Detect which cell encompasses the target text, then output its (x, y) center coordinate. 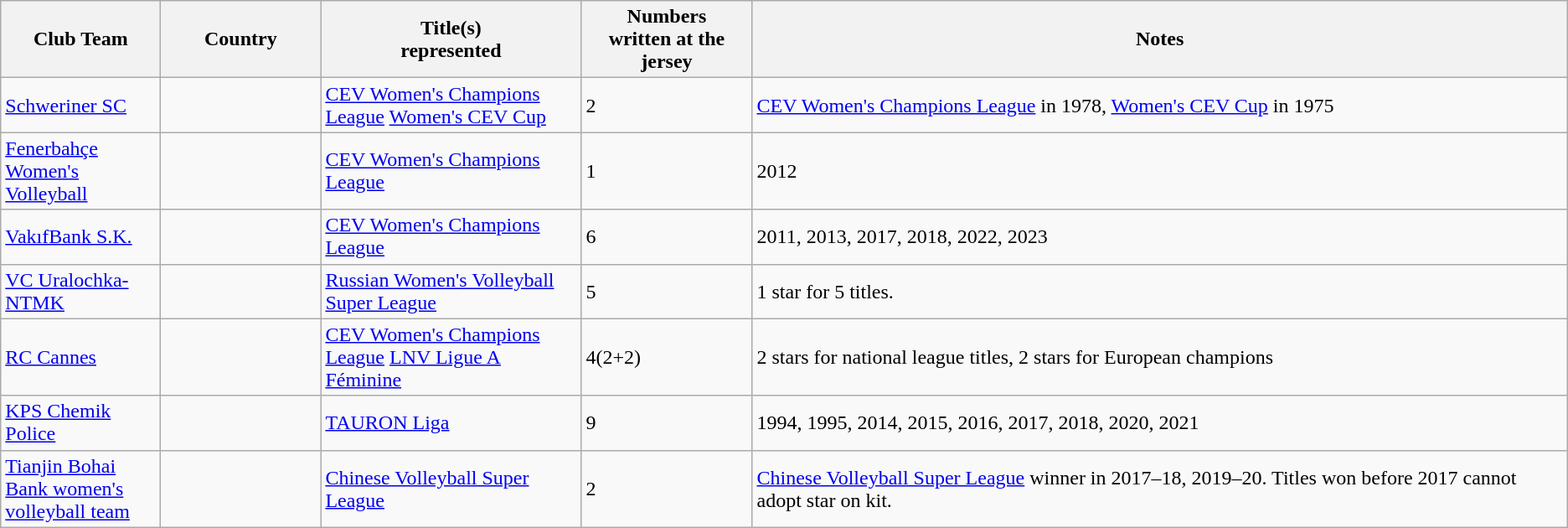
Schweriner SC (80, 106)
TAURON Liga (451, 422)
KPS Chemik Police (80, 422)
1 (667, 171)
VC Uralochka-NTMK (80, 292)
1994, 1995, 2014, 2015, 2016, 2017, 2018, 2020, 2021 (1159, 422)
VakıfBank S.K. (80, 236)
9 (667, 422)
CEV Women's Champions League in 1978, Women's CEV Cup in 1975 (1159, 106)
CEV Women's Champions League Women's CEV Cup (451, 106)
Chinese Volleyball Super League (451, 489)
Tianjin Bohai Bank women's volleyball team (80, 489)
2012 (1159, 171)
RC Cannes (80, 357)
Club Team (80, 39)
Numberswritten at the jersey (667, 39)
1 star for 5 titles. (1159, 292)
2011, 2013, 2017, 2018, 2022, 2023 (1159, 236)
Fenerbahçe Women's Volleyball (80, 171)
Chinese Volleyball Super League winner in 2017–18, 2019–20. Titles won before 2017 cannot adopt star on kit. (1159, 489)
Country (241, 39)
2 stars for national league titles, 2 stars for European champions (1159, 357)
Notes (1159, 39)
6 (667, 236)
CEV Women's Champions League LNV Ligue A Féminine (451, 357)
5 (667, 292)
4(2+2) (667, 357)
Title(s)represented (451, 39)
Russian Women's Volleyball Super League (451, 292)
